Scan for the cell matching the given text and deliver its (x, y) coordinate at center. 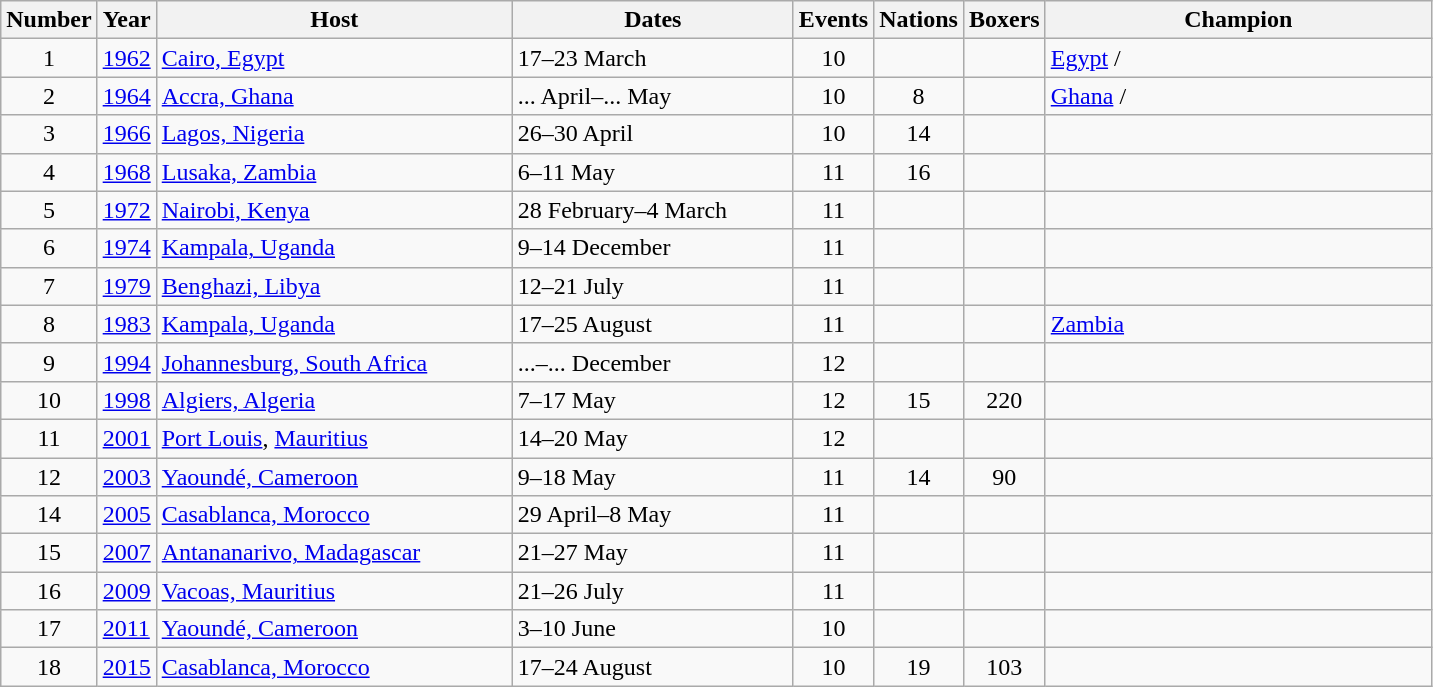
2015 (126, 667)
2 (49, 96)
Algiers, Algeria (334, 400)
Vacoas, Mauritius (334, 591)
Dates (652, 20)
17–23 March (652, 58)
5 (49, 210)
Boxers (1004, 20)
1979 (126, 286)
Port Louis, Mauritius (334, 438)
26–30 April (652, 134)
220 (1004, 400)
6–11 May (652, 172)
2007 (126, 553)
... April–... May (652, 96)
4 (49, 172)
...–... December (652, 362)
12–21 July (652, 286)
1 (49, 58)
Year (126, 20)
Antananarivo, Madagascar (334, 553)
2003 (126, 477)
1994 (126, 362)
Champion (1238, 20)
9–14 December (652, 248)
Nations (919, 20)
2011 (126, 629)
1962 (126, 58)
1966 (126, 134)
19 (919, 667)
Accra, Ghana (334, 96)
Zambia (1238, 324)
Lusaka, Zambia (334, 172)
28 February–4 March (652, 210)
1974 (126, 248)
2001 (126, 438)
Benghazi, Libya (334, 286)
17 (49, 629)
3–10 June (652, 629)
14–20 May (652, 438)
2009 (126, 591)
9 (49, 362)
17–24 August (652, 667)
Nairobi, Kenya (334, 210)
6 (49, 248)
3 (49, 134)
17–25 August (652, 324)
1968 (126, 172)
7–17 May (652, 400)
Ghana / (1238, 96)
Lagos, Nigeria (334, 134)
18 (49, 667)
21–26 July (652, 591)
29 April–8 May (652, 515)
7 (49, 286)
1983 (126, 324)
Johannesburg, South Africa (334, 362)
Number (49, 20)
1998 (126, 400)
9–18 May (652, 477)
Egypt / (1238, 58)
Host (334, 20)
103 (1004, 667)
1972 (126, 210)
2005 (126, 515)
Events (833, 20)
Cairo, Egypt (334, 58)
90 (1004, 477)
1964 (126, 96)
21–27 May (652, 553)
